Extract the (x, y) coordinate from the center of the cell holding the provided text.  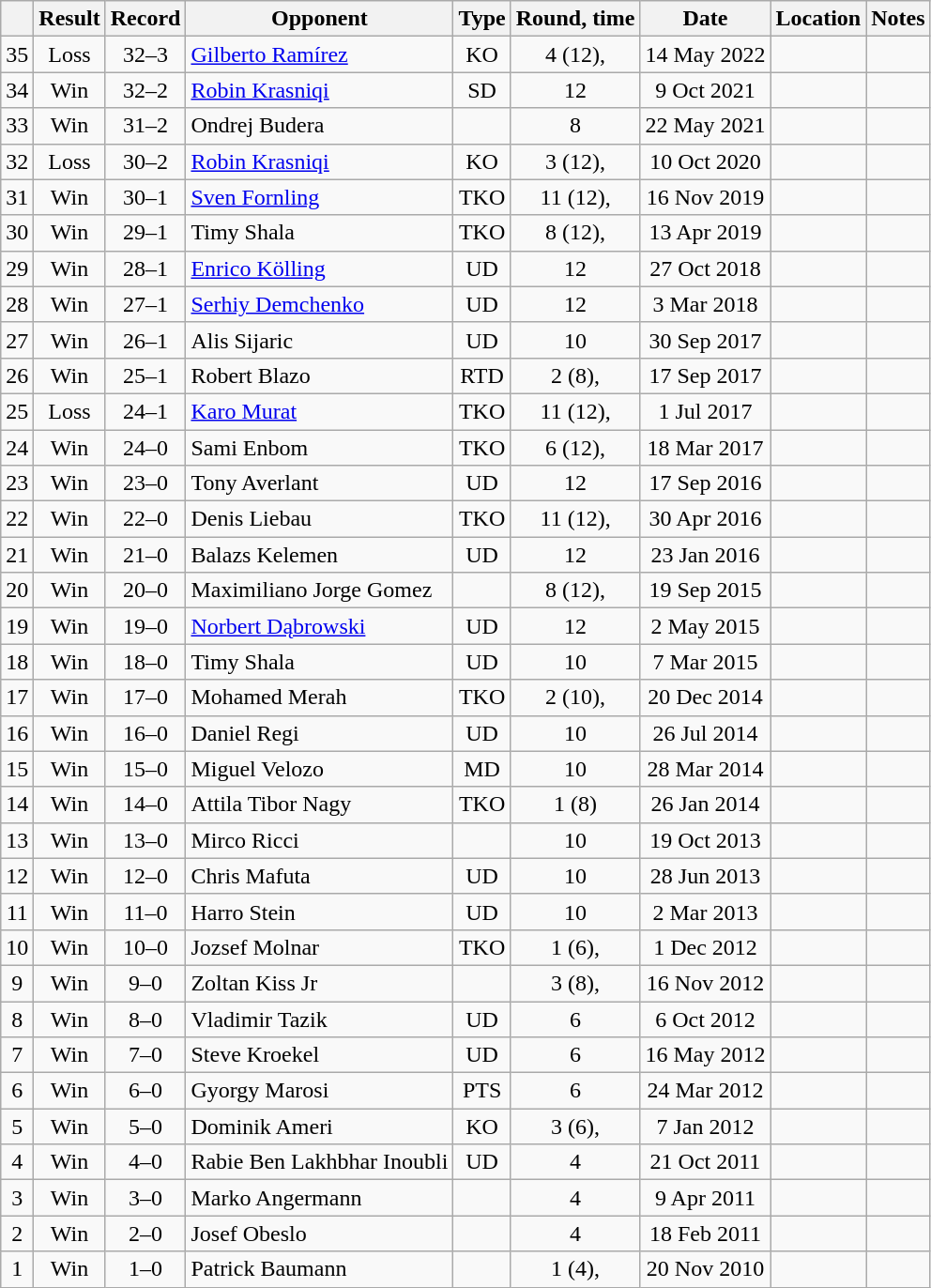
20–0 (145, 590)
Balazs Kelemen (319, 555)
27 Oct 2018 (706, 268)
Rabie Ben Lakhbhar Inoubli (319, 1162)
28 Jun 2013 (706, 876)
13 Apr 2019 (706, 233)
Opponent (319, 19)
11–0 (145, 912)
21–0 (145, 555)
24–1 (145, 411)
22 (17, 519)
Enrico Kölling (319, 268)
14 May 2022 (706, 54)
Sami Enbom (319, 448)
3 Mar 2018 (706, 304)
Daniel Regi (319, 733)
10 Oct 2020 (706, 161)
32–2 (145, 90)
13 (17, 840)
Gyorgy Marosi (319, 1091)
Sven Fornling (319, 197)
Robert Blazo (319, 376)
7 Jan 2012 (706, 1127)
1 (17, 1269)
Harro Stein (319, 912)
19 Sep 2015 (706, 590)
9 Apr 2011 (706, 1198)
27–1 (145, 304)
17 Sep 2016 (706, 483)
RTD (482, 376)
Norbert Dąbrowski (319, 626)
22 May 2021 (706, 126)
2 (17, 1234)
34 (17, 90)
Miguel Velozo (319, 769)
26 (17, 376)
1–0 (145, 1269)
2 Mar 2013 (706, 912)
Round, time (575, 19)
Patrick Baumann (319, 1269)
18–0 (145, 662)
16 (17, 733)
23–0 (145, 483)
24–0 (145, 448)
Date (706, 19)
32–3 (145, 54)
15–0 (145, 769)
19 (17, 626)
Tony Averlant (319, 483)
Marko Angermann (319, 1198)
3 (6), (575, 1127)
7 (17, 1055)
20 Nov 2010 (706, 1269)
14–0 (145, 805)
26 Jan 2014 (706, 805)
Dominik Ameri (319, 1127)
31 (17, 197)
20 (17, 590)
Jozsef Molnar (319, 947)
12–0 (145, 876)
3 (17, 1198)
Notes (898, 19)
Vladimir Tazik (319, 1019)
21 Oct 2011 (706, 1162)
11 (17, 912)
Zoltan Kiss Jr (319, 983)
4–0 (145, 1162)
28 (17, 304)
30 Apr 2016 (706, 519)
20 Dec 2014 (706, 698)
31–2 (145, 126)
17–0 (145, 698)
1 Jul 2017 (706, 411)
2 (10), (575, 698)
7–0 (145, 1055)
Maximiliano Jorge Gomez (319, 590)
15 (17, 769)
13–0 (145, 840)
1 Dec 2012 (706, 947)
27 (17, 340)
4 (12), (575, 54)
22–0 (145, 519)
9 (17, 983)
2 May 2015 (706, 626)
1 (8) (575, 805)
9–0 (145, 983)
26–1 (145, 340)
30 (17, 233)
1 (4), (575, 1269)
5–0 (145, 1127)
16–0 (145, 733)
24 (17, 448)
Gilberto Ramírez (319, 54)
23 Jan 2016 (706, 555)
Attila Tibor Nagy (319, 805)
30–2 (145, 161)
21 (17, 555)
33 (17, 126)
28–1 (145, 268)
PTS (482, 1091)
5 (17, 1127)
Location (818, 19)
18 Mar 2017 (706, 448)
Mirco Ricci (319, 840)
24 Mar 2012 (706, 1091)
32 (17, 161)
6 (12), (575, 448)
17 Sep 2017 (706, 376)
30–1 (145, 197)
Chris Mafuta (319, 876)
18 Feb 2011 (706, 1234)
Karo Murat (319, 411)
16 Nov 2019 (706, 197)
Result (69, 19)
Serhiy Demchenko (319, 304)
2–0 (145, 1234)
26 Jul 2014 (706, 733)
Type (482, 19)
3 (8), (575, 983)
9 Oct 2021 (706, 90)
MD (482, 769)
Record (145, 19)
7 Mar 2015 (706, 662)
23 (17, 483)
6–0 (145, 1091)
Steve Kroekel (319, 1055)
25 (17, 411)
Alis Sijaric (319, 340)
Ondrej Budera (319, 126)
SD (482, 90)
30 Sep 2017 (706, 340)
19 Oct 2013 (706, 840)
6 Oct 2012 (706, 1019)
3–0 (145, 1198)
Mohamed Merah (319, 698)
1 (6), (575, 947)
14 (17, 805)
17 (17, 698)
29 (17, 268)
16 May 2012 (706, 1055)
35 (17, 54)
2 (8), (575, 376)
25–1 (145, 376)
18 (17, 662)
10–0 (145, 947)
28 Mar 2014 (706, 769)
Denis Liebau (319, 519)
19–0 (145, 626)
3 (12), (575, 161)
16 Nov 2012 (706, 983)
8–0 (145, 1019)
29–1 (145, 233)
Josef Obeslo (319, 1234)
